Extract the (X, Y) coordinate from the center of the cell holding the provided text.  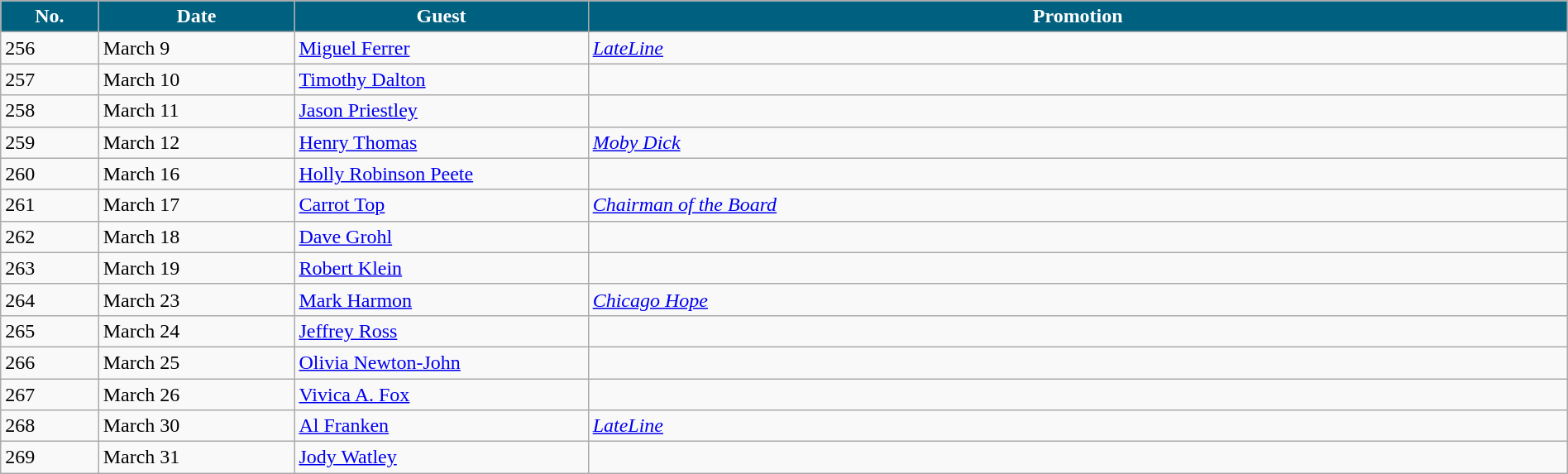
March 25 (197, 362)
March 31 (197, 457)
Al Franken (442, 426)
Jeffrey Ross (442, 331)
Jason Priestley (442, 111)
Chicago Hope (1078, 299)
261 (50, 205)
Mark Harmon (442, 299)
March 9 (197, 48)
Promotion (1078, 17)
March 17 (197, 205)
256 (50, 48)
260 (50, 174)
269 (50, 457)
Miguel Ferrer (442, 48)
Olivia Newton-John (442, 362)
259 (50, 142)
Moby Dick (1078, 142)
257 (50, 79)
March 11 (197, 111)
Carrot Top (442, 205)
March 24 (197, 331)
March 18 (197, 237)
265 (50, 331)
263 (50, 268)
Timothy Dalton (442, 79)
March 23 (197, 299)
Dave Grohl (442, 237)
Chairman of the Board (1078, 205)
264 (50, 299)
Guest (442, 17)
258 (50, 111)
March 16 (197, 174)
March 10 (197, 79)
Henry Thomas (442, 142)
March 26 (197, 395)
Holly Robinson Peete (442, 174)
No. (50, 17)
Jody Watley (442, 457)
March 19 (197, 268)
266 (50, 362)
Date (197, 17)
March 12 (197, 142)
Vivica A. Fox (442, 395)
268 (50, 426)
March 30 (197, 426)
267 (50, 395)
Robert Klein (442, 268)
262 (50, 237)
